Identify which cell holds the provided text, then report its (x, y) central coordinate. 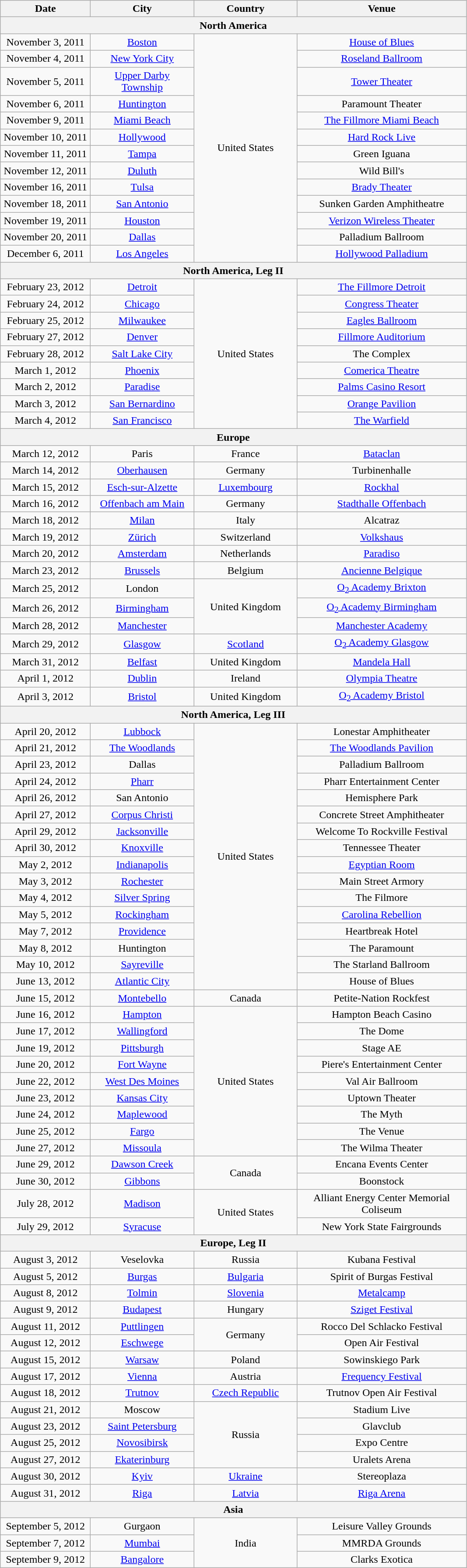
Austria (246, 1376)
Oberhausen (142, 470)
Silver Spring (142, 898)
Houston (142, 220)
August 15, 2012 (46, 1360)
Czech Republic (246, 1393)
Amsterdam (142, 554)
Riga Arena (382, 1493)
November 3, 2011 (46, 42)
Europe, Leg II (233, 1243)
March 12, 2012 (46, 454)
April 1, 2012 (46, 679)
February 27, 2012 (46, 337)
August 25, 2012 (46, 1443)
March 26, 2012 (46, 608)
Slovenia (246, 1293)
Denver (142, 337)
September 9, 2012 (46, 1560)
Egyptian Room (382, 865)
France (246, 454)
August 27, 2012 (46, 1459)
Scotland (246, 644)
Boston (142, 42)
April 20, 2012 (46, 731)
Rockingham (142, 914)
August 11, 2012 (46, 1326)
March 23, 2012 (46, 570)
Vienna (142, 1376)
Ireland (246, 679)
March 2, 2012 (46, 387)
March 18, 2012 (46, 520)
Syracuse (142, 1226)
February 25, 2012 (46, 320)
Welcome To Rockville Festival (382, 831)
August 12, 2012 (46, 1343)
Uptown Theater (382, 1098)
June 29, 2012 (46, 1164)
June 20, 2012 (46, 1065)
Fillmore Auditorium (382, 337)
August 23, 2012 (46, 1426)
Orange Pavilion (382, 404)
Saint Petersburg (142, 1426)
August 31, 2012 (46, 1493)
Moscow (142, 1410)
March 16, 2012 (46, 504)
San Francisco (142, 420)
Hungary (246, 1310)
Turbinenhalle (382, 470)
Detroit (142, 287)
April 26, 2012 (46, 798)
Eagles Ballroom (382, 320)
June 17, 2012 (46, 1031)
Encana Events Center (382, 1164)
Petite-Nation Rockfest (382, 998)
Kyiv (142, 1476)
March 1, 2012 (46, 370)
Puttlingen (142, 1326)
Alcatraz (382, 520)
Madison (142, 1204)
Offenbach am Main (142, 504)
Bulgaria (246, 1276)
West Des Moines (142, 1081)
Boonstock (382, 1181)
April 3, 2012 (46, 696)
Date (46, 9)
Brady Theater (382, 187)
Metalcamp (382, 1293)
O2 Academy Glasgow (382, 644)
February 23, 2012 (46, 287)
Lubbock (142, 731)
Ekaterinburg (142, 1459)
May 4, 2012 (46, 898)
Palms Casino Resort (382, 387)
September 7, 2012 (46, 1543)
Milan (142, 520)
Tennessee Theater (382, 848)
Stereoplaza (382, 1476)
Riga (142, 1493)
April 27, 2012 (46, 815)
March 29, 2012 (46, 644)
Indianapolis (142, 865)
November 12, 2011 (46, 170)
Birmingham (142, 608)
July 28, 2012 (46, 1204)
Knoxville (142, 848)
Volkshaus (382, 537)
Lonestar Amphitheater (382, 731)
Leisure Valley Grounds (382, 1526)
The Wilma Theater (382, 1148)
The Woodlands Pavilion (382, 748)
Rocco Del Schlacko Festival (382, 1326)
November 19, 2011 (46, 220)
Veselovka (142, 1259)
Bristol (142, 696)
Piere's Entertainment Center (382, 1065)
June 16, 2012 (46, 1015)
Netherlands (246, 554)
Clarks Exotica (382, 1560)
City (142, 9)
August 3, 2012 (46, 1259)
Stage AE (382, 1048)
Uralets Arena (382, 1459)
O2 Academy Birmingham (382, 608)
June 27, 2012 (46, 1148)
November 9, 2011 (46, 120)
India (246, 1543)
Hard Rock Live (382, 137)
March 15, 2012 (46, 487)
Warsaw (142, 1360)
Hemisphere Park (382, 798)
November 10, 2011 (46, 137)
MMRDA Grounds (382, 1543)
Carolina Rebellion (382, 914)
May 2, 2012 (46, 865)
Tampa (142, 154)
April 23, 2012 (46, 765)
Mumbai (142, 1543)
The Venue (382, 1131)
November 16, 2011 (46, 187)
Providence (142, 931)
Europe (233, 437)
August 5, 2012 (46, 1276)
Gibbons (142, 1181)
May 8, 2012 (46, 948)
Hollywood (142, 137)
Ancienne Belgique (382, 570)
March 20, 2012 (46, 554)
Maplewood (142, 1114)
Switzerland (246, 537)
Sunken Garden Amphitheatre (382, 204)
The Starland Ballroom (382, 964)
Olympia Theatre (382, 679)
November 6, 2011 (46, 104)
Belgium (246, 570)
Budapest (142, 1310)
August 18, 2012 (46, 1393)
November 18, 2011 (46, 204)
Hampton (142, 1015)
North America (233, 25)
Ukraine (246, 1476)
May 7, 2012 (46, 931)
The Complex (382, 354)
July 29, 2012 (46, 1226)
Green Iguana (382, 154)
Belfast (142, 662)
Paradiso (382, 554)
Chicago (142, 304)
Upper Darby Township (142, 81)
Mandela Hall (382, 662)
Hollywood Palladium (382, 254)
Sayreville (142, 964)
September 5, 2012 (46, 1526)
May 5, 2012 (46, 914)
Poland (246, 1360)
Luxembourg (246, 487)
Duluth (142, 170)
February 24, 2012 (46, 304)
June 22, 2012 (46, 1081)
Tower Theater (382, 81)
Jacksonville (142, 831)
Corpus Christi (142, 815)
Miami Beach (142, 120)
The Woodlands (142, 748)
O2 Academy Brixton (382, 588)
London (142, 588)
Val Air Ballroom (382, 1081)
Trutnov (142, 1393)
Glavclub (382, 1426)
Manchester (142, 626)
Latvia (246, 1493)
Spirit of Burgas Festival (382, 1276)
June 30, 2012 (46, 1181)
August 21, 2012 (46, 1410)
Italy (246, 520)
Manchester Academy (382, 626)
April 21, 2012 (46, 748)
June 19, 2012 (46, 1048)
Verizon Wireless Theater (382, 220)
North America, Leg III (233, 714)
Asia (233, 1509)
Wallingford (142, 1031)
February 28, 2012 (46, 354)
North America, Leg II (233, 271)
Alliant Energy Center Memorial Coliseum (382, 1204)
Bangalore (142, 1560)
August 8, 2012 (46, 1293)
Kansas City (142, 1098)
Comerica Theatre (382, 370)
Pittsburgh (142, 1048)
Venue (382, 9)
May 10, 2012 (46, 964)
The Myth (382, 1114)
Sziget Festival (382, 1310)
Wild Bill's (382, 170)
Paris (142, 454)
O2 Academy Bristol (382, 696)
Zürich (142, 537)
April 30, 2012 (46, 848)
Missoula (142, 1148)
Heartbreak Hotel (382, 931)
Salt Lake City (142, 354)
Congress Theater (382, 304)
New York City (142, 59)
June 13, 2012 (46, 981)
Dublin (142, 679)
San Bernardino (142, 404)
Glasgow (142, 644)
Rochester (142, 881)
Main Street Armory (382, 881)
The Fillmore Detroit (382, 287)
March 31, 2012 (46, 662)
June 25, 2012 (46, 1131)
Stadthalle Offenbach (382, 504)
Bataclan (382, 454)
The Fillmore Miami Beach (382, 120)
Burgas (142, 1276)
August 9, 2012 (46, 1310)
August 17, 2012 (46, 1376)
Milwaukee (142, 320)
Concrete Street Amphitheater (382, 815)
April 24, 2012 (46, 781)
Fargo (142, 1131)
June 15, 2012 (46, 998)
March 4, 2012 (46, 420)
Stadium Live (382, 1410)
Paramount Theater (382, 104)
March 3, 2012 (46, 404)
Fort Wayne (142, 1065)
Roseland Ballroom (382, 59)
Pharr Entertainment Center (382, 781)
The Dome (382, 1031)
March 19, 2012 (46, 537)
New York State Fairgrounds (382, 1226)
Gurgaon (142, 1526)
Eschwege (142, 1343)
Kubana Festival (382, 1259)
Phoenix (142, 370)
Country (246, 9)
Expo Centre (382, 1443)
Los Angeles (142, 254)
The Warfield (382, 420)
May 3, 2012 (46, 881)
The Paramount (382, 948)
March 28, 2012 (46, 626)
Dawson Creek (142, 1164)
The Filmore (382, 898)
June 24, 2012 (46, 1114)
Hampton Beach Casino (382, 1015)
June 23, 2012 (46, 1098)
Sowinskiego Park (382, 1360)
April 29, 2012 (46, 831)
Open Air Festival (382, 1343)
Rockhal (382, 487)
Frequency Festival (382, 1376)
Montebello (142, 998)
Novosibirsk (142, 1443)
Pharr (142, 781)
Brussels (142, 570)
Esch-sur-Alzette (142, 487)
November 11, 2011 (46, 154)
November 5, 2011 (46, 81)
November 4, 2011 (46, 59)
Trutnov Open Air Festival (382, 1393)
November 20, 2011 (46, 237)
Tolmin (142, 1293)
Atlantic City (142, 981)
Tulsa (142, 187)
Paradise (142, 387)
March 14, 2012 (46, 470)
March 25, 2012 (46, 588)
August 30, 2012 (46, 1476)
December 6, 2011 (46, 254)
